Capture the cell that displays the provided text and extract its [x, y] central coordinate. 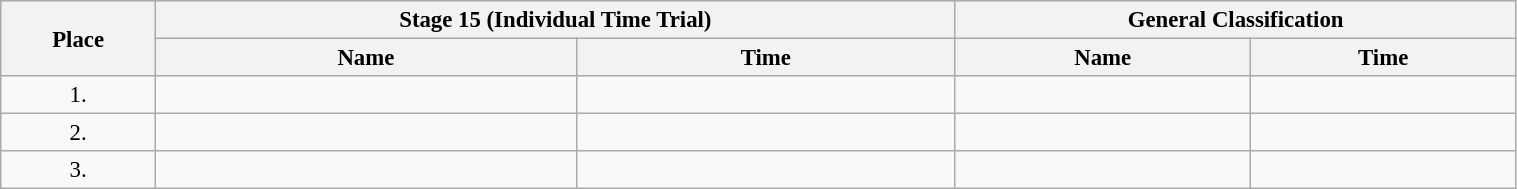
Stage 15 (Individual Time Trial) [555, 20]
2. [78, 133]
General Classification [1236, 20]
1. [78, 95]
3. [78, 170]
Place [78, 38]
